Locate the cell with the specified text and output its [x, y] center coordinate. 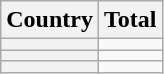
Country [50, 20]
Total [130, 20]
